From the cell containing the given text, extract its center point as [x, y] coordinate. 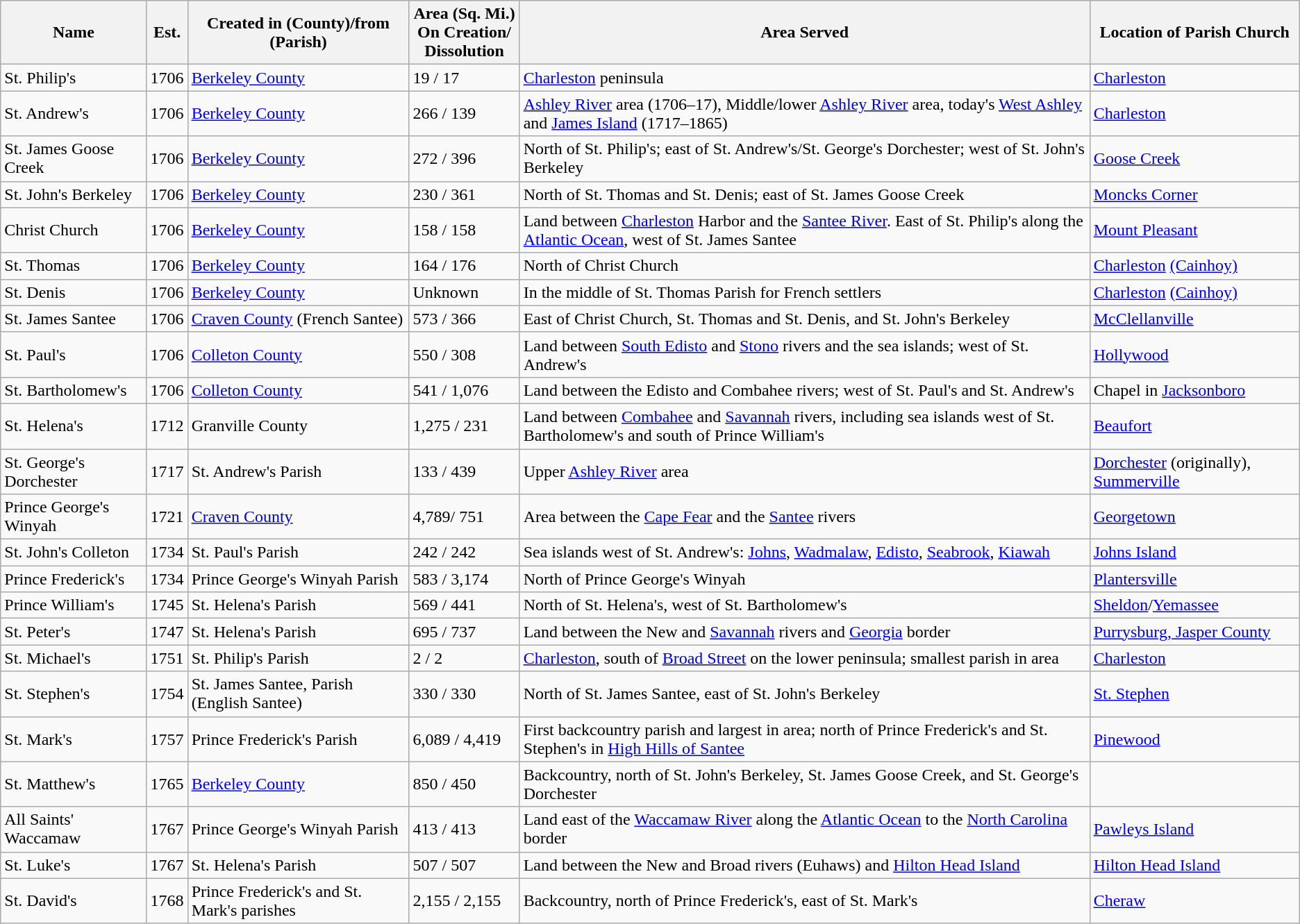
Cheraw [1194, 901]
Hilton Head Island [1194, 865]
Charleston, south of Broad Street on the lower peninsula; smallest parish in area [804, 658]
Craven County [299, 516]
Area (Sq. Mi.) On Creation/ Dissolution [464, 33]
1745 [167, 605]
266 / 139 [464, 114]
St. James Santee [74, 319]
1757 [167, 739]
St. Stephen [1194, 694]
Sea islands west of St. Andrew's: Johns, Wadmalaw, Edisto, Seabrook, Kiawah [804, 553]
St. James Goose Creek [74, 158]
Charleston peninsula [804, 78]
4,789/ 751 [464, 516]
North of St. James Santee, east of St. John's Berkeley [804, 694]
St. George's Dorchester [74, 471]
St. Matthew's [74, 784]
Est. [167, 33]
Land between the New and Broad rivers (Euhaws) and Hilton Head Island [804, 865]
583 / 3,174 [464, 579]
St. Mark's [74, 739]
573 / 366 [464, 319]
St. John's Colleton [74, 553]
1717 [167, 471]
North of Prince George's Winyah [804, 579]
Moncks Corner [1194, 194]
St. Denis [74, 292]
North of St. Philip's; east of St. Andrew's/St. George's Dorchester; west of St. John's Berkeley [804, 158]
St. Paul's Parish [299, 553]
Christ Church [74, 230]
Chapel in Jacksonboro [1194, 390]
1721 [167, 516]
Created in (County)/from (Parish) [299, 33]
St. Paul's [74, 354]
East of Christ Church, St. Thomas and St. Denis, and St. John's Berkeley [804, 319]
North of Christ Church [804, 266]
St. David's [74, 901]
541 / 1,076 [464, 390]
Goose Creek [1194, 158]
Backcountry, north of Prince Frederick's, east of St. Mark's [804, 901]
St. Helena's [74, 426]
Prince Frederick's [74, 579]
St. Andrew's [74, 114]
Land between South Edisto and Stono rivers and the sea islands; west of St. Andrew's [804, 354]
In the middle of St. Thomas Parish for French settlers [804, 292]
Craven County (French Santee) [299, 319]
2,155 / 2,155 [464, 901]
Prince Frederick's Parish [299, 739]
569 / 441 [464, 605]
1754 [167, 694]
St. Peter's [74, 632]
850 / 450 [464, 784]
St. Philip's [74, 78]
Location of Parish Church [1194, 33]
Land between Charleston Harbor and the Santee River. East of St. Philip's along the Atlantic Ocean, west of St. James Santee [804, 230]
McClellanville [1194, 319]
164 / 176 [464, 266]
Land east of the Waccamaw River along the Atlantic Ocean to the North Carolina border [804, 829]
Prince William's [74, 605]
6,089 / 4,419 [464, 739]
St. James Santee, Parish (English Santee) [299, 694]
158 / 158 [464, 230]
All Saints' Waccamaw [74, 829]
1747 [167, 632]
Area Served [804, 33]
Granville County [299, 426]
1712 [167, 426]
Prince George's Winyah [74, 516]
North of St. Helena's, west of St. Bartholomew's [804, 605]
19 / 17 [464, 78]
St. Philip's Parish [299, 658]
First backcountry parish and largest in area; north of Prince Frederick's and St. Stephen's in High Hills of Santee [804, 739]
St. Luke's [74, 865]
413 / 413 [464, 829]
272 / 396 [464, 158]
St. Michael's [74, 658]
2 / 2 [464, 658]
Purrysburg, Jasper County [1194, 632]
507 / 507 [464, 865]
Beaufort [1194, 426]
Upper Ashley River area [804, 471]
133 / 439 [464, 471]
Land between the New and Savannah rivers and Georgia border [804, 632]
St. Stephen's [74, 694]
230 / 361 [464, 194]
Mount Pleasant [1194, 230]
North of St. Thomas and St. Denis; east of St. James Goose Creek [804, 194]
Land between Combahee and Savannah rivers, including sea islands west of St. Bartholomew's and south of Prince William's [804, 426]
Hollywood [1194, 354]
St. Andrew's Parish [299, 471]
1,275 / 231 [464, 426]
Backcountry, north of St. John's Berkeley, St. James Goose Creek, and St. George's Dorchester [804, 784]
695 / 737 [464, 632]
Sheldon/Yemassee [1194, 605]
242 / 242 [464, 553]
Plantersville [1194, 579]
Georgetown [1194, 516]
Dorchester (originally), Summerville [1194, 471]
Ashley River area (1706–17), Middle/lower Ashley River area, today's West Ashley and James Island (1717–1865) [804, 114]
Pinewood [1194, 739]
Unknown [464, 292]
330 / 330 [464, 694]
Area between the Cape Fear and the Santee rivers [804, 516]
550 / 308 [464, 354]
Land between the Edisto and Combahee rivers; west of St. Paul's and St. Andrew's [804, 390]
1768 [167, 901]
Prince Frederick's and St. Mark's parishes [299, 901]
Pawleys Island [1194, 829]
Name [74, 33]
Johns Island [1194, 553]
1765 [167, 784]
St. John's Berkeley [74, 194]
1751 [167, 658]
St. Bartholomew's [74, 390]
St. Thomas [74, 266]
